From the cell containing the given text, extract its center point as [x, y] coordinate. 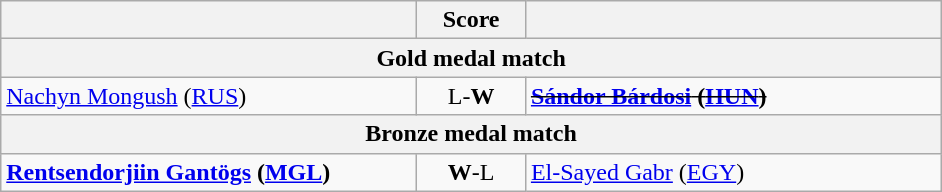
L-W [472, 96]
Score [472, 20]
Gold medal match [472, 58]
W-L [472, 172]
Rentsendorjiin Gantögs (MGL) [209, 172]
El-Sayed Gabr (EGY) [733, 172]
Sándor Bárdosi (HUN) [733, 96]
Bronze medal match [472, 134]
Nachyn Mongush (RUS) [209, 96]
